Determine the [x, y] coordinate at the center of the cell enclosing the given text.  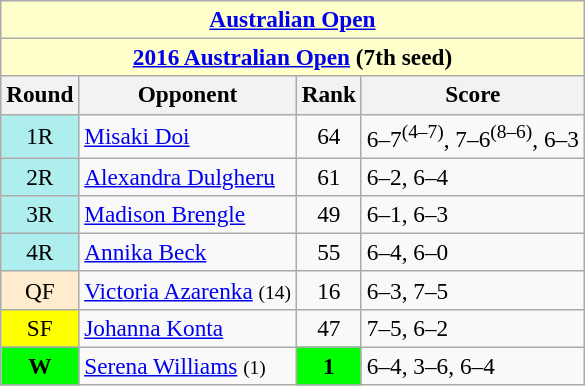
6–4, 3–6, 6–4 [472, 366]
Victoria Azarenka (14) [188, 290]
Australian Open [292, 19]
Score [472, 95]
61 [328, 177]
6–3, 7–5 [472, 290]
Misaki Doi [188, 136]
Opponent [188, 95]
6–1, 6–3 [472, 214]
Johanna Konta [188, 328]
W [40, 366]
64 [328, 136]
2016 Australian Open (7th seed) [292, 57]
Round [40, 95]
1 [328, 366]
49 [328, 214]
6–2, 6–4 [472, 177]
SF [40, 328]
QF [40, 290]
Serena Williams (1) [188, 366]
4R [40, 252]
6–7(4–7), 7–6(8–6), 6–3 [472, 136]
Annika Beck [188, 252]
47 [328, 328]
Madison Brengle [188, 214]
3R [40, 214]
6–4, 6–0 [472, 252]
Rank [328, 95]
1R [40, 136]
2R [40, 177]
16 [328, 290]
55 [328, 252]
7–5, 6–2 [472, 328]
Alexandra Dulgheru [188, 177]
